Detect which cell encompasses the target text, then output its (X, Y) center coordinate. 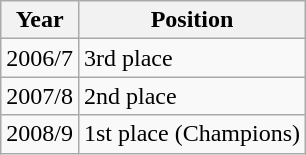
2006/7 (40, 58)
Year (40, 20)
3rd place (192, 58)
Position (192, 20)
1st place (Champions) (192, 134)
2008/9 (40, 134)
2nd place (192, 96)
2007/8 (40, 96)
